Find where the given text appears and provide that cell's center as [X, Y] coordinate. 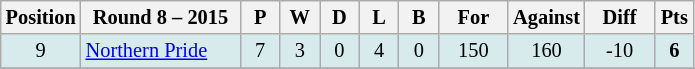
Round 8 – 2015 [161, 17]
160 [546, 51]
Diff [620, 17]
For [474, 17]
9 [41, 51]
W [300, 17]
Against [546, 17]
Pts [674, 17]
3 [300, 51]
6 [674, 51]
4 [379, 51]
P [260, 17]
D [340, 17]
Northern Pride [161, 51]
-10 [620, 51]
7 [260, 51]
B [419, 17]
Position [41, 17]
L [379, 17]
150 [474, 51]
